From the cell containing the given text, extract its center point as (X, Y) coordinate. 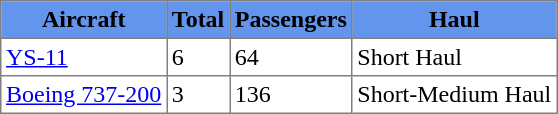
Short-Medium Haul (454, 95)
YS-11 (84, 57)
6 (198, 57)
Total (198, 20)
64 (291, 57)
Short Haul (454, 57)
Boeing 737-200 (84, 95)
136 (291, 95)
Aircraft (84, 20)
3 (198, 95)
Passengers (291, 20)
Haul (454, 20)
